From the cell containing the given text, extract its center point as [x, y] coordinate. 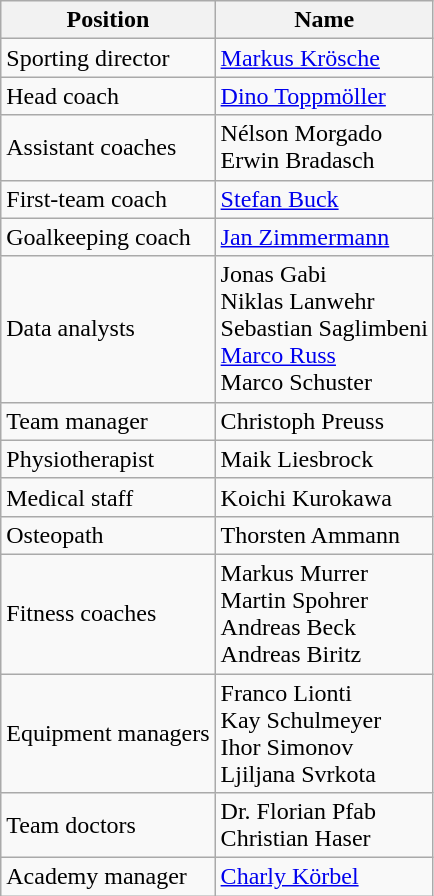
Team manager [108, 421]
Christoph Preuss [324, 421]
Goalkeeping coach [108, 237]
Osteopath [108, 535]
Team doctors [108, 826]
Position [108, 20]
Franco Lionti Kay Schulmeyer Ihor Simonov Ljiljana Svrkota [324, 734]
Thorsten Ammann [324, 535]
Koichi Kurokawa [324, 497]
Jan Zimmermann [324, 237]
Dr. Florian Pfab Christian Haser [324, 826]
Assistant coaches [108, 148]
First-team coach [108, 199]
Stefan Buck [324, 199]
Name [324, 20]
Equipment managers [108, 734]
Markus Krösche [324, 58]
Academy manager [108, 877]
Charly Körbel [324, 877]
Fitness coaches [108, 614]
Data analysts [108, 329]
Jonas Gabi Niklas Lanwehr Sebastian Saglimbeni Marco Russ Marco Schuster [324, 329]
Nélson Morgado Erwin Bradasch [324, 148]
Medical staff [108, 497]
Markus Murrer Martin Spohrer Andreas Beck Andreas Biritz [324, 614]
Maik Liesbrock [324, 459]
Dino Toppmöller [324, 96]
Physiotherapist [108, 459]
Head coach [108, 96]
Sporting director [108, 58]
